Determine the (x, y) coordinate at the center of the cell enclosing the given text.  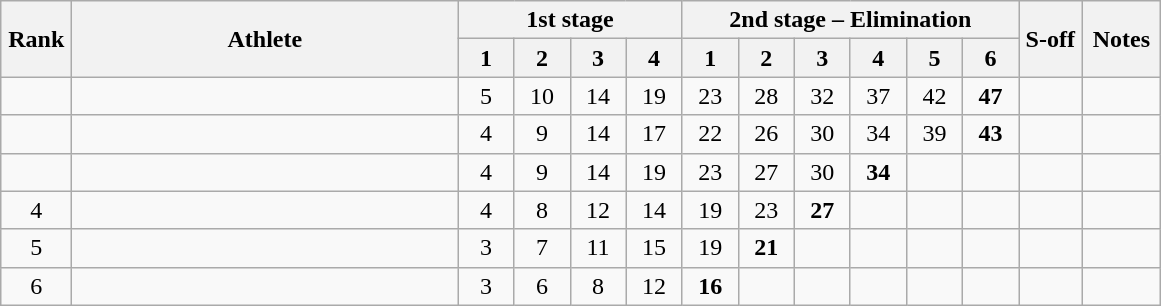
16 (710, 286)
Notes (1122, 39)
Rank (36, 39)
Athlete (265, 39)
32 (822, 96)
10 (542, 96)
7 (542, 248)
17 (654, 134)
43 (990, 134)
47 (990, 96)
11 (598, 248)
21 (766, 248)
26 (766, 134)
2nd stage – Elimination (850, 20)
28 (766, 96)
39 (934, 134)
1st stage (570, 20)
37 (878, 96)
S-off (1050, 39)
42 (934, 96)
22 (710, 134)
15 (654, 248)
